Provide the [X, Y] coordinate of the cell's center where the given text is located.  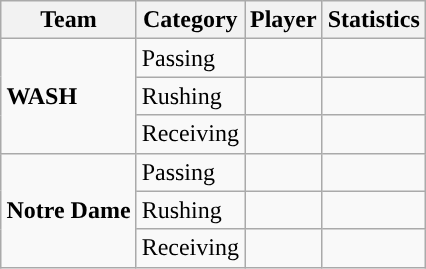
Category [190, 20]
Notre Dame [68, 210]
WASH [68, 96]
Team [68, 20]
Player [283, 20]
Statistics [374, 20]
